Capture the cell that displays the provided text and extract its (X, Y) central coordinate. 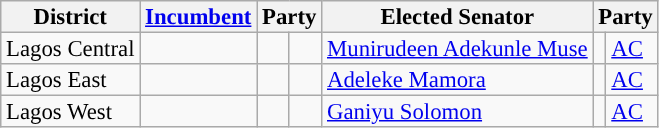
Munirudeen Adekunle Muse (458, 49)
Lagos East (70, 80)
Lagos West (70, 112)
Lagos Central (70, 49)
Incumbent (198, 17)
Adeleke Mamora (458, 80)
District (70, 17)
Ganiyu Solomon (458, 112)
Elected Senator (458, 17)
